For the text-containing cell, return its midpoint in (x, y) coordinate format. 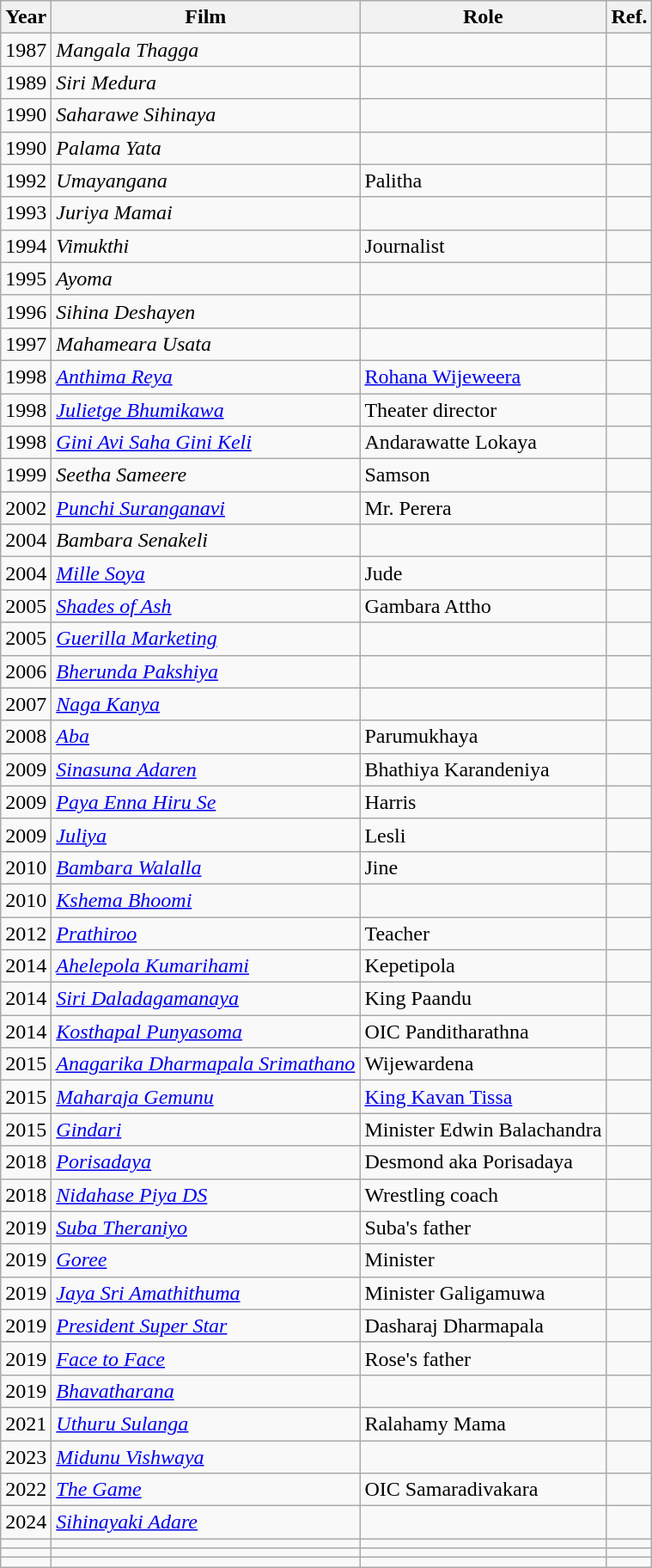
Harris (483, 802)
Sihina Deshayen (206, 311)
Bambara Senakeli (206, 541)
Saharawe Sihinaya (206, 115)
2012 (26, 933)
1993 (26, 213)
Suba's father (483, 1228)
Sihinayaki Adare (206, 1522)
Kshema Bhoomi (206, 900)
Naga Kanya (206, 704)
Aba (206, 737)
Desmond aka Porisadaya (483, 1162)
Kepetipola (483, 966)
Vimukthi (206, 246)
Suba Theraniyo (206, 1228)
Minister Edwin Balachandra (483, 1130)
Anthima Reya (206, 377)
Gindari (206, 1130)
1987 (26, 50)
Ahelepola Kumarihami (206, 966)
Juliya (206, 835)
Face to Face (206, 1358)
2021 (26, 1424)
Umayangana (206, 181)
Palama Yata (206, 148)
Sinasuna Adaren (206, 769)
2024 (26, 1522)
Mille Soya (206, 573)
King Kavan Tissa (483, 1097)
2022 (26, 1490)
Minister Galigamuwa (483, 1293)
Theater director (483, 410)
2006 (26, 671)
1997 (26, 344)
Journalist (483, 246)
Ref. (629, 17)
Prathiroo (206, 933)
Kosthapal Punyasoma (206, 1032)
The Game (206, 1490)
Palitha (483, 181)
Parumukhaya (483, 737)
Bherunda Pakshiya (206, 671)
Seetha Sameere (206, 475)
President Super Star (206, 1326)
Juriya Mamai (206, 213)
1992 (26, 181)
Anagarika Dharmapala Srimathano (206, 1064)
Mahameara Usata (206, 344)
Shades of Ash (206, 606)
Guerilla Marketing (206, 639)
Bhavatharana (206, 1391)
Goree (206, 1260)
Gambara Attho (483, 606)
Wrestling coach (483, 1195)
King Paandu (483, 999)
Lesli (483, 835)
Punchi Suranganavi (206, 508)
Jude (483, 573)
Wijewardena (483, 1064)
Mangala Thagga (206, 50)
Paya Enna Hiru Se (206, 802)
2002 (26, 508)
OIC Panditharathna (483, 1032)
Gini Avi Saha Gini Keli (206, 443)
Midunu Vishwaya (206, 1457)
Role (483, 17)
1994 (26, 246)
1989 (26, 83)
Minister (483, 1260)
Jaya Sri Amathithuma (206, 1293)
1996 (26, 311)
Year (26, 17)
Siri Daladagamanaya (206, 999)
Ralahamy Mama (483, 1424)
Ayoma (206, 279)
OIC Samaradivakara (483, 1490)
Julietge Bhumikawa (206, 410)
Siri Medura (206, 83)
Film (206, 17)
Rose's father (483, 1358)
Uthuru Sulanga (206, 1424)
Jine (483, 867)
Rohana Wijeweera (483, 377)
1995 (26, 279)
1999 (26, 475)
Samson (483, 475)
Bambara Walalla (206, 867)
Dasharaj Dharmapala (483, 1326)
Porisadaya (206, 1162)
Andarawatte Lokaya (483, 443)
Teacher (483, 933)
Bhathiya Karandeniya (483, 769)
Maharaja Gemunu (206, 1097)
2007 (26, 704)
Mr. Perera (483, 508)
Nidahase Piya DS (206, 1195)
2023 (26, 1457)
2008 (26, 737)
